For the text-containing cell, return its midpoint in [x, y] coordinate format. 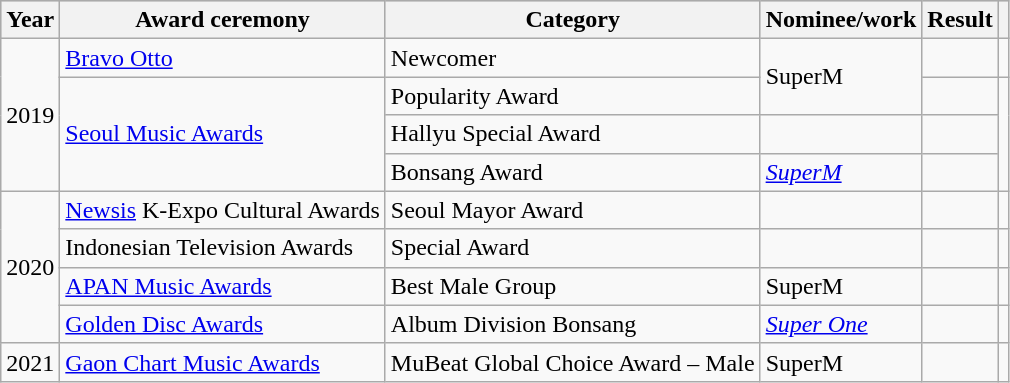
Hallyu Special Award [572, 134]
Album Division Bonsang [572, 324]
Newsis K-Expo Cultural Awards [223, 210]
MuBeat Global Choice Award – Male [572, 362]
Super One [841, 324]
2019 [30, 115]
Bravo Otto [223, 58]
Seoul Music Awards [223, 134]
Bonsang Award [572, 172]
APAN Music Awards [223, 286]
Result [960, 20]
2020 [30, 267]
Golden Disc Awards [223, 324]
Newcomer [572, 58]
Nominee/work [841, 20]
Seoul Mayor Award [572, 210]
Gaon Chart Music Awards [223, 362]
Popularity Award [572, 96]
Special Award [572, 248]
2021 [30, 362]
Indonesian Television Awards [223, 248]
Award ceremony [223, 20]
Best Male Group [572, 286]
Category [572, 20]
Year [30, 20]
